Extract the (x, y) coordinate from the center of the cell holding the provided text.  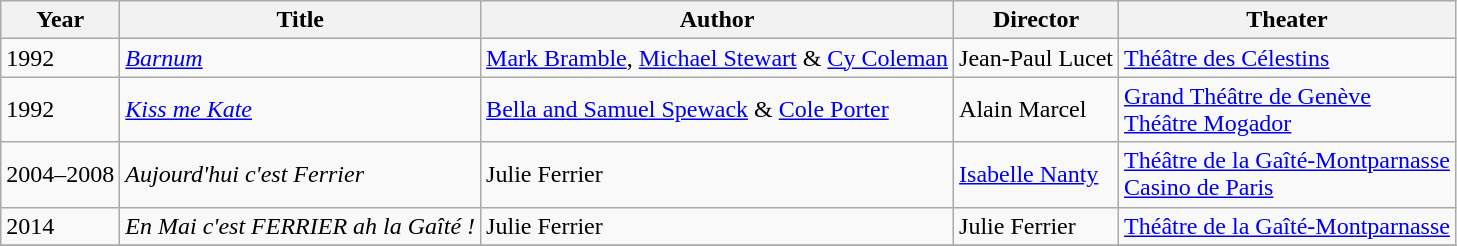
Theater (1288, 20)
Mark Bramble, Michael Stewart & Cy Coleman (718, 58)
Author (718, 20)
2004–2008 (60, 174)
Grand Théâtre de GenèveThéâtre Mogador (1288, 110)
2014 (60, 226)
Théâtre de la Gaîté-Montparnasse (1288, 226)
Jean-Paul Lucet (1036, 58)
Alain Marcel (1036, 110)
Title (300, 20)
Bella and Samuel Spewack & Cole Porter (718, 110)
Théâtre de la Gaîté-MontparnasseCasino de Paris (1288, 174)
Director (1036, 20)
Théâtre des Célestins (1288, 58)
En Mai c'est FERRIER ah la Gaîté ! (300, 226)
Isabelle Nanty (1036, 174)
Kiss me Kate (300, 110)
Year (60, 20)
Aujourd'hui c'est Ferrier (300, 174)
Barnum (300, 58)
